Detect which cell encompasses the target text, then output its [x, y] center coordinate. 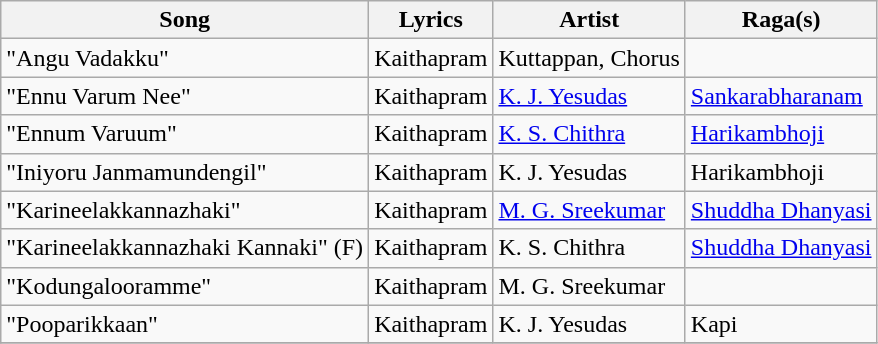
Kuttappan, Chorus [589, 58]
Lyrics [431, 20]
"Ennum Varuum" [185, 134]
Artist [589, 20]
"Angu Vadakku" [185, 58]
"Karineelakkannazhaki Kannaki" (F) [185, 248]
"Pooparikkaan" [185, 324]
"Ennu Varum Nee" [185, 96]
Sankarabharanam [781, 96]
Song [185, 20]
"Kodungalooramme" [185, 286]
"Iniyoru Janmamundengil" [185, 172]
Kapi [781, 324]
"Karineelakkannazhaki" [185, 210]
Raga(s) [781, 20]
